Pinpoint the cell where the given text exists, returning its [X, Y] midpoint coordinate. 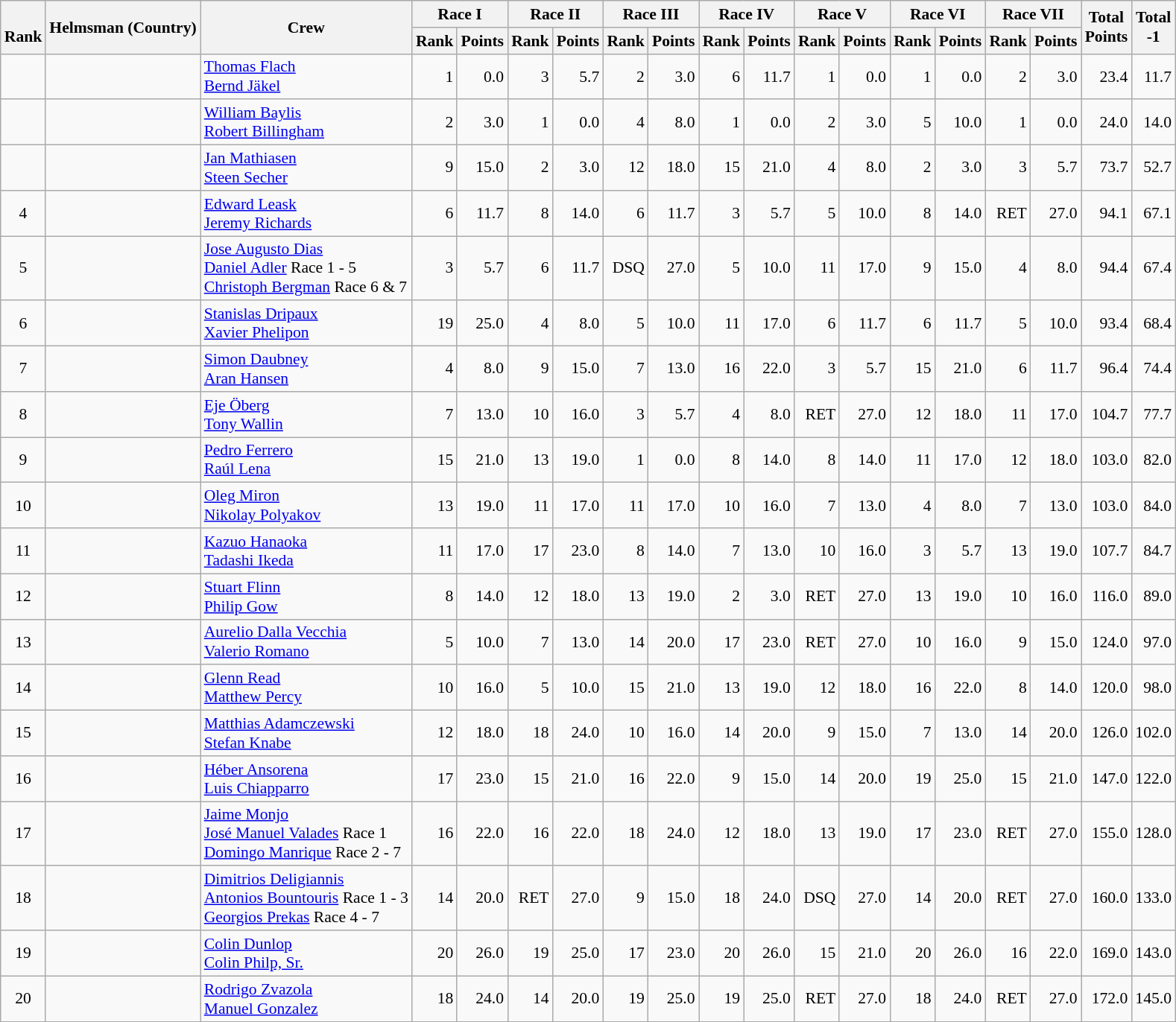
74.4 [1154, 369]
Oleg Miron Nikolay Polyakov [306, 505]
93.4 [1107, 323]
Jaime Monjo José Manuel Valades Race 1 Domingo Manrique Race 2 - 7 [306, 834]
98.0 [1154, 688]
120.0 [1107, 688]
96.4 [1107, 369]
Race V [842, 14]
Aurelio Dalla Vecchia Valerio Romano [306, 642]
94.4 [1107, 268]
Race VI [938, 14]
Colin Dunlop Colin Philp, Sr. [306, 953]
Race II [555, 14]
172.0 [1107, 998]
84.7 [1154, 551]
133.0 [1154, 898]
Stanislas Dripaux Xavier Phelipon [306, 323]
128.0 [1154, 834]
Matthias Adamczewski Stefan Knabe [306, 733]
Eje Öberg Tony Wallin [306, 414]
107.7 [1107, 551]
147.0 [1107, 779]
82.0 [1154, 460]
122.0 [1154, 779]
Helmsman (Country) [122, 27]
84.0 [1154, 505]
Rodrigo Zvazola Manuel Gonzalez [306, 998]
Kazuo Hanaoka Tadashi Ikeda [306, 551]
Race VII [1033, 14]
94.1 [1107, 213]
Edward Leask Jeremy Richards [306, 213]
Race I [460, 14]
Héber Ansorena Luis Chiapparro [306, 779]
67.4 [1154, 268]
68.4 [1154, 323]
Pedro Ferrero Raúl Lena [306, 460]
143.0 [1154, 953]
169.0 [1107, 953]
145.0 [1154, 998]
Simon Daubney Aran Hansen [306, 369]
Glenn Read Matthew Percy [306, 688]
126.0 [1107, 733]
Race IV [747, 14]
67.1 [1154, 213]
Total Points [1107, 27]
77.7 [1154, 414]
97.0 [1154, 642]
104.7 [1107, 414]
89.0 [1154, 596]
Jose Augusto Dias Daniel Adler Race 1 - 5 Christoph Bergman Race 6 & 7 [306, 268]
Thomas Flach Bernd Jäkel [306, 76]
52.7 [1154, 168]
155.0 [1107, 834]
73.7 [1107, 168]
160.0 [1107, 898]
William Baylis Robert Billingham [306, 122]
124.0 [1107, 642]
Dimitrios Deligiannis Antonios Bountouris Race 1 - 3 Georgios Prekas Race 4 - 7 [306, 898]
Race III [651, 14]
116.0 [1107, 596]
Total-1 [1154, 27]
Stuart Flinn Philip Gow [306, 596]
Crew [306, 27]
Jan Mathiasen Steen Secher [306, 168]
23.4 [1107, 76]
102.0 [1154, 733]
